Extract the [X, Y] coordinate from the center of the cell holding the provided text.  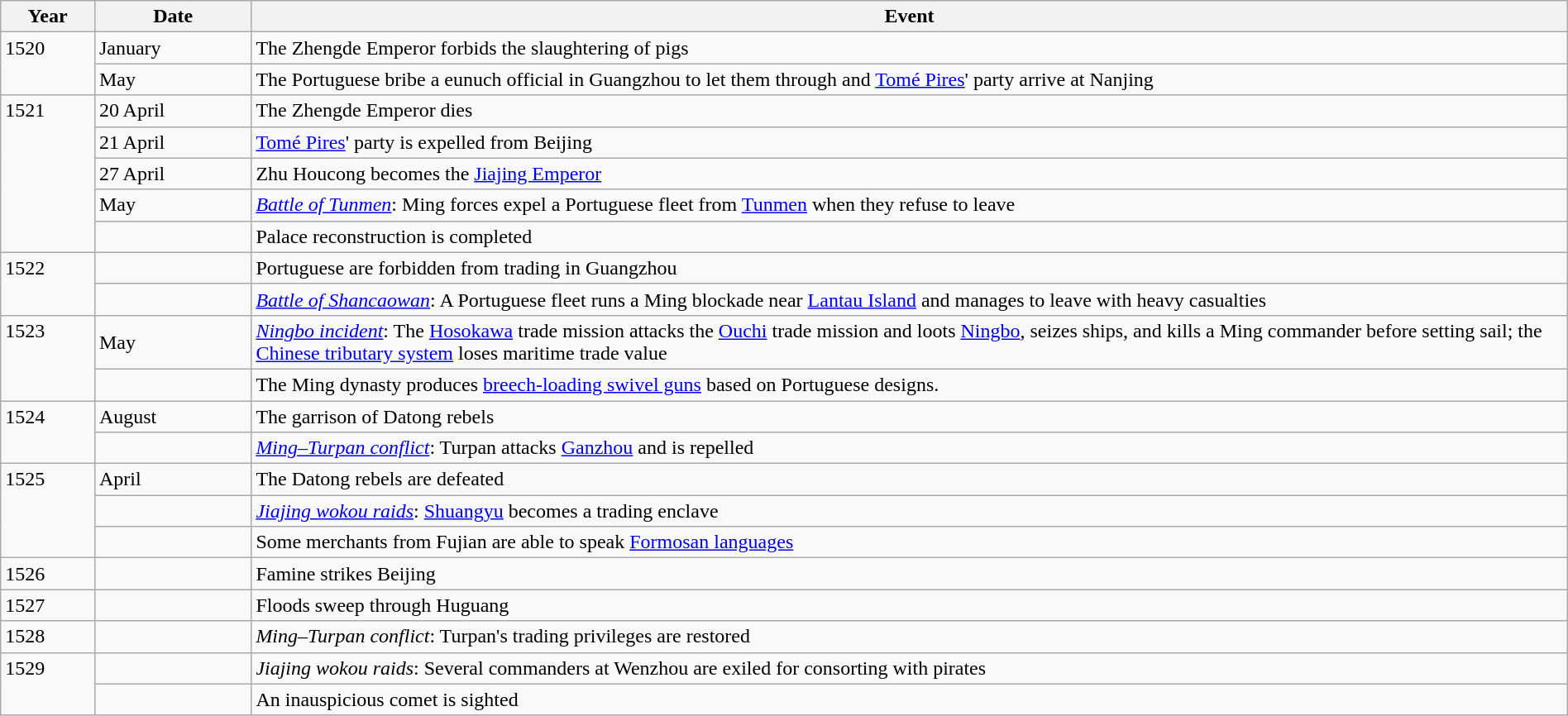
The Ming dynasty produces breech-loading swivel guns based on Portuguese designs. [910, 384]
The Zhengde Emperor dies [910, 111]
Date [172, 17]
The Portuguese bribe a eunuch official in Guangzhou to let them through and Tomé Pires' party arrive at Nanjing [910, 79]
Battle of Shancaowan: A Portuguese fleet runs a Ming blockade near Lantau Island and manages to leave with heavy casualties [910, 299]
The Datong rebels are defeated [910, 480]
Floods sweep through Huguang [910, 605]
1526 [48, 574]
An inauspicious comet is sighted [910, 699]
20 April [172, 111]
Some merchants from Fujian are able to speak Formosan languages [910, 542]
21 April [172, 142]
1525 [48, 511]
1527 [48, 605]
1529 [48, 684]
Jiajing wokou raids: Several commanders at Wenzhou are exiled for consorting with pirates [910, 668]
1521 [48, 174]
1523 [48, 357]
Event [910, 17]
1522 [48, 284]
1524 [48, 432]
August [172, 416]
Tomé Pires' party is expelled from Beijing [910, 142]
Jiajing wokou raids: Shuangyu becomes a trading enclave [910, 511]
Zhu Houcong becomes the Jiajing Emperor [910, 174]
Year [48, 17]
The garrison of Datong rebels [910, 416]
1520 [48, 64]
Palace reconstruction is completed [910, 236]
Battle of Tunmen: Ming forces expel a Portuguese fleet from Tunmen when they refuse to leave [910, 205]
1528 [48, 637]
The Zhengde Emperor forbids the slaughtering of pigs [910, 48]
Ming–Turpan conflict: Turpan attacks Ganzhou and is repelled [910, 448]
Portuguese are forbidden from trading in Guangzhou [910, 268]
27 April [172, 174]
January [172, 48]
April [172, 480]
Ming–Turpan conflict: Turpan's trading privileges are restored [910, 637]
Famine strikes Beijing [910, 574]
